Return the (X, Y) coordinate for the center point of the cell that contains the specified text.  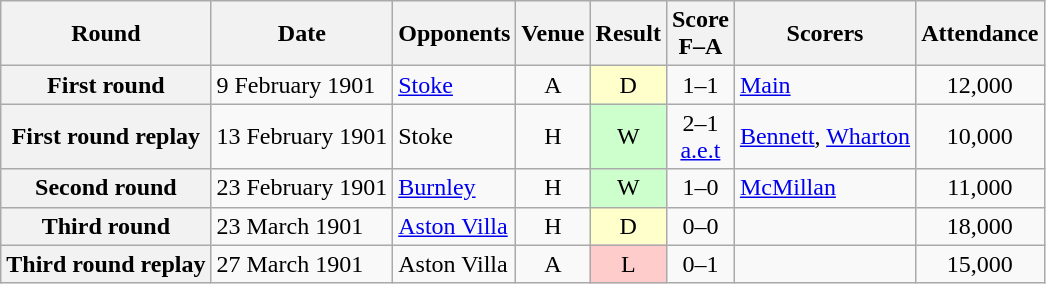
9 February 1901 (302, 85)
Date (302, 34)
23 March 1901 (302, 226)
10,000 (980, 136)
Round (106, 34)
ScoreF–A (700, 34)
2–1a.e.t (700, 136)
Main (824, 85)
13 February 1901 (302, 136)
L (628, 264)
1–0 (700, 188)
0–1 (700, 264)
Opponents (454, 34)
Burnley (454, 188)
First round replay (106, 136)
15,000 (980, 264)
First round (106, 85)
1–1 (700, 85)
0–0 (700, 226)
27 March 1901 (302, 264)
12,000 (980, 85)
18,000 (980, 226)
McMillan (824, 188)
Venue (553, 34)
Attendance (980, 34)
Second round (106, 188)
Scorers (824, 34)
Bennett, Wharton (824, 136)
Third round replay (106, 264)
23 February 1901 (302, 188)
Third round (106, 226)
11,000 (980, 188)
Result (628, 34)
